For the text-containing cell, return its midpoint in [X, Y] coordinate format. 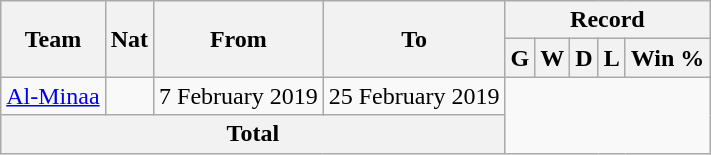
7 February 2019 [239, 96]
Win % [668, 58]
L [612, 58]
Record [608, 20]
W [552, 58]
Al-Minaa [53, 96]
From [239, 39]
To [414, 39]
25 February 2019 [414, 96]
Team [53, 39]
Total [253, 134]
D [584, 58]
Nat [129, 39]
G [520, 58]
